From the cell containing the given text, extract its center point as (x, y) coordinate. 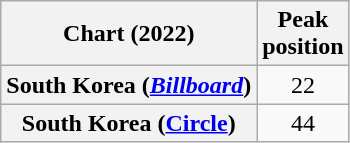
South Korea (Circle) (129, 123)
Peakposition (303, 34)
44 (303, 123)
22 (303, 85)
South Korea (Billboard) (129, 85)
Chart (2022) (129, 34)
